For the text-containing cell, return its midpoint in (x, y) coordinate format. 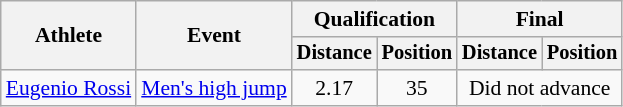
Final (540, 19)
Eugenio Rossi (68, 88)
Qualification (374, 19)
35 (417, 88)
Event (214, 36)
Did not advance (540, 88)
Athlete (68, 36)
2.17 (334, 88)
Men's high jump (214, 88)
